Search for the cell housing the specified text and yield its (X, Y) center coordinate. 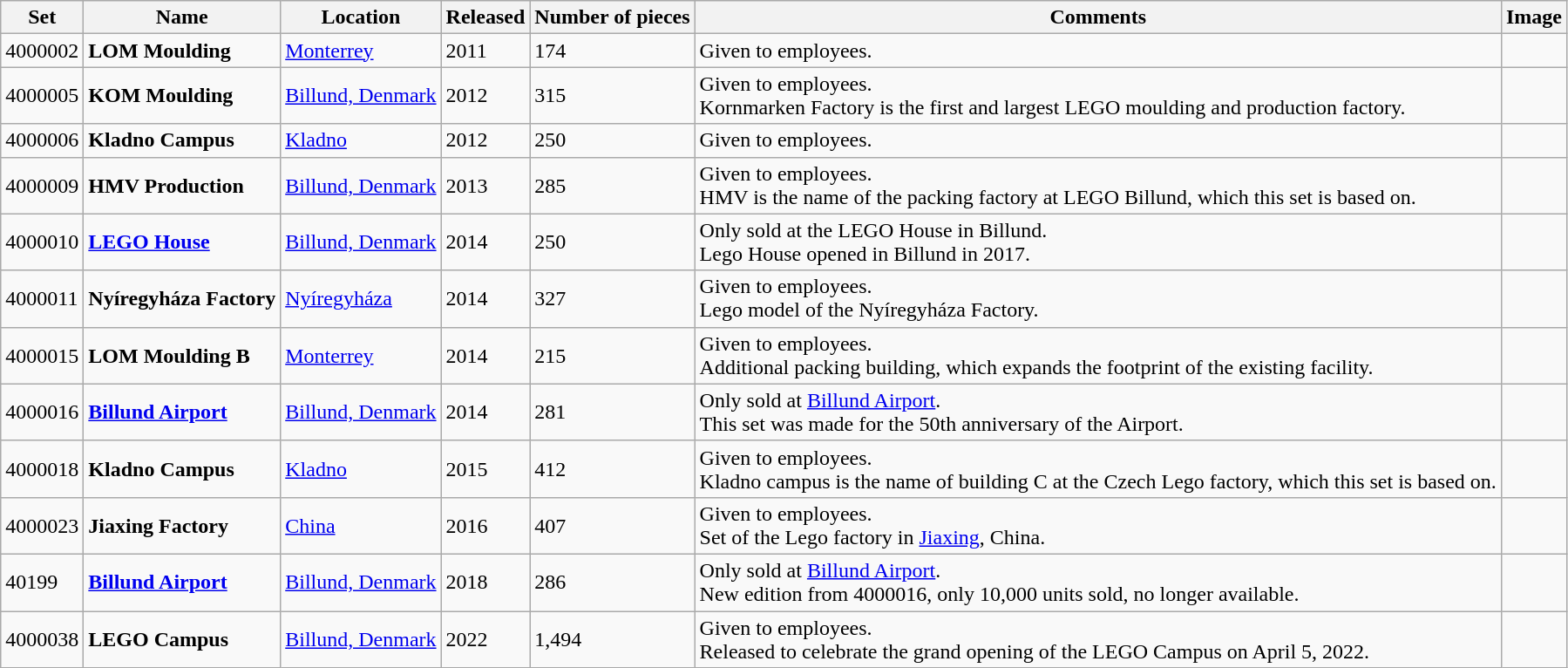
4000009 (42, 185)
4000002 (42, 51)
407 (612, 525)
HMV Production (182, 185)
Given to employees.Set of the Lego factory in Jiaxing, China. (1098, 525)
4000015 (42, 356)
1,494 (612, 638)
Nyíregyháza (361, 298)
4000005 (42, 96)
Number of pieces (612, 17)
Name (182, 17)
4000016 (42, 412)
LEGO Campus (182, 638)
2016 (485, 525)
315 (612, 96)
286 (612, 583)
Given to employees.Lego model of the Nyíregyháza Factory. (1098, 298)
4000023 (42, 525)
Only sold at the LEGO House in Billund.Lego House opened in Billund in 2017. (1098, 242)
Only sold at Billund Airport.This set was made for the 50th anniversary of the Airport. (1098, 412)
Location (361, 17)
Nyíregyháza Factory (182, 298)
40199 (42, 583)
Set (42, 17)
China (361, 525)
4000018 (42, 469)
4000038 (42, 638)
174 (612, 51)
285 (612, 185)
Jiaxing Factory (182, 525)
4000006 (42, 140)
LOM Moulding (182, 51)
2018 (485, 583)
LOM Moulding B (182, 356)
4000011 (42, 298)
Comments (1098, 17)
412 (612, 469)
Image (1534, 17)
327 (612, 298)
281 (612, 412)
2022 (485, 638)
2013 (485, 185)
Given to employees.HMV is the name of the packing factory at LEGO Billund, which this set is based on. (1098, 185)
215 (612, 356)
Given to employees.Released to celebrate the grand opening of the LEGO Campus on April 5, 2022. (1098, 638)
KOM Moulding (182, 96)
2015 (485, 469)
Given to employees.Additional packing building, which expands the footprint of the existing facility. (1098, 356)
Only sold at Billund Airport.New edition from 4000016, only 10,000 units sold, no longer available. (1098, 583)
LEGO House (182, 242)
Released (485, 17)
Given to employees.Kornmarken Factory is the first and largest LEGO moulding and production factory. (1098, 96)
4000010 (42, 242)
2011 (485, 51)
Given to employees.Kladno campus is the name of building C at the Czech Lego factory, which this set is based on. (1098, 469)
